For the text-containing cell, return its midpoint in [x, y] coordinate format. 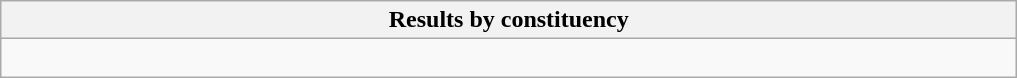
Results by constituency [509, 20]
